Determine the [X, Y] coordinate at the center of the cell enclosing the given text.  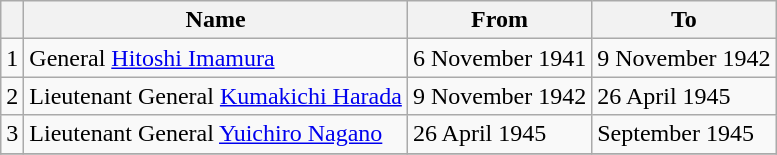
1 [12, 58]
2 [12, 96]
3 [12, 134]
6 November 1941 [499, 58]
General Hitoshi Imamura [216, 58]
September 1945 [684, 134]
Lieutenant General Yuichiro Nagano [216, 134]
Name [216, 20]
From [499, 20]
Lieutenant General Kumakichi Harada [216, 96]
To [684, 20]
